Detect which cell encompasses the target text, then output its [x, y] center coordinate. 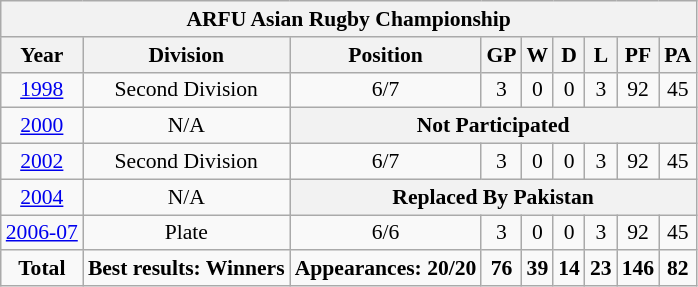
2002 [42, 162]
1998 [42, 90]
39 [538, 269]
L [601, 55]
Replaced By Pakistan [494, 197]
GP [501, 55]
2000 [42, 126]
82 [678, 269]
23 [601, 269]
Plate [186, 233]
Year [42, 55]
2006-07 [42, 233]
146 [638, 269]
PA [678, 55]
2004 [42, 197]
Total [42, 269]
Not Participated [494, 126]
Division [186, 55]
Appearances: 20/20 [386, 269]
Position [386, 55]
6/6 [386, 233]
W [538, 55]
Best results: Winners [186, 269]
14 [569, 269]
D [569, 55]
76 [501, 269]
ARFU Asian Rugby Championship [349, 19]
PF [638, 55]
